Scan for the cell matching the given text and deliver its [x, y] coordinate at center. 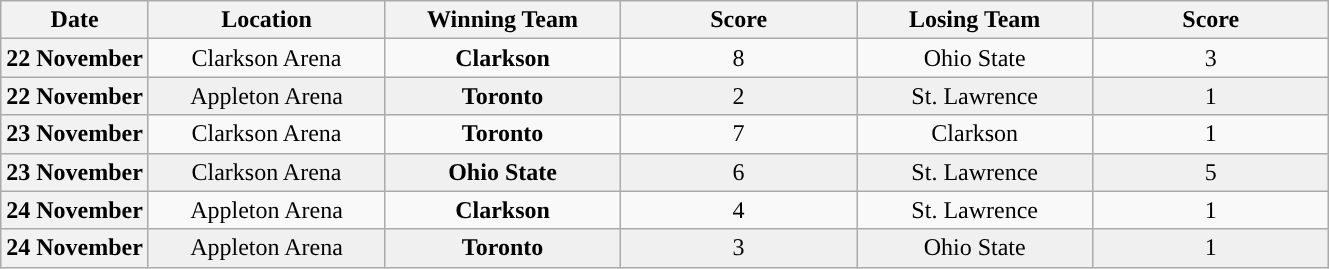
Date [75, 20]
8 [739, 58]
Losing Team [975, 20]
7 [739, 134]
Location [266, 20]
2 [739, 96]
Winning Team [503, 20]
4 [739, 210]
6 [739, 172]
5 [1211, 172]
